Search for the cell housing the specified text and yield its (X, Y) center coordinate. 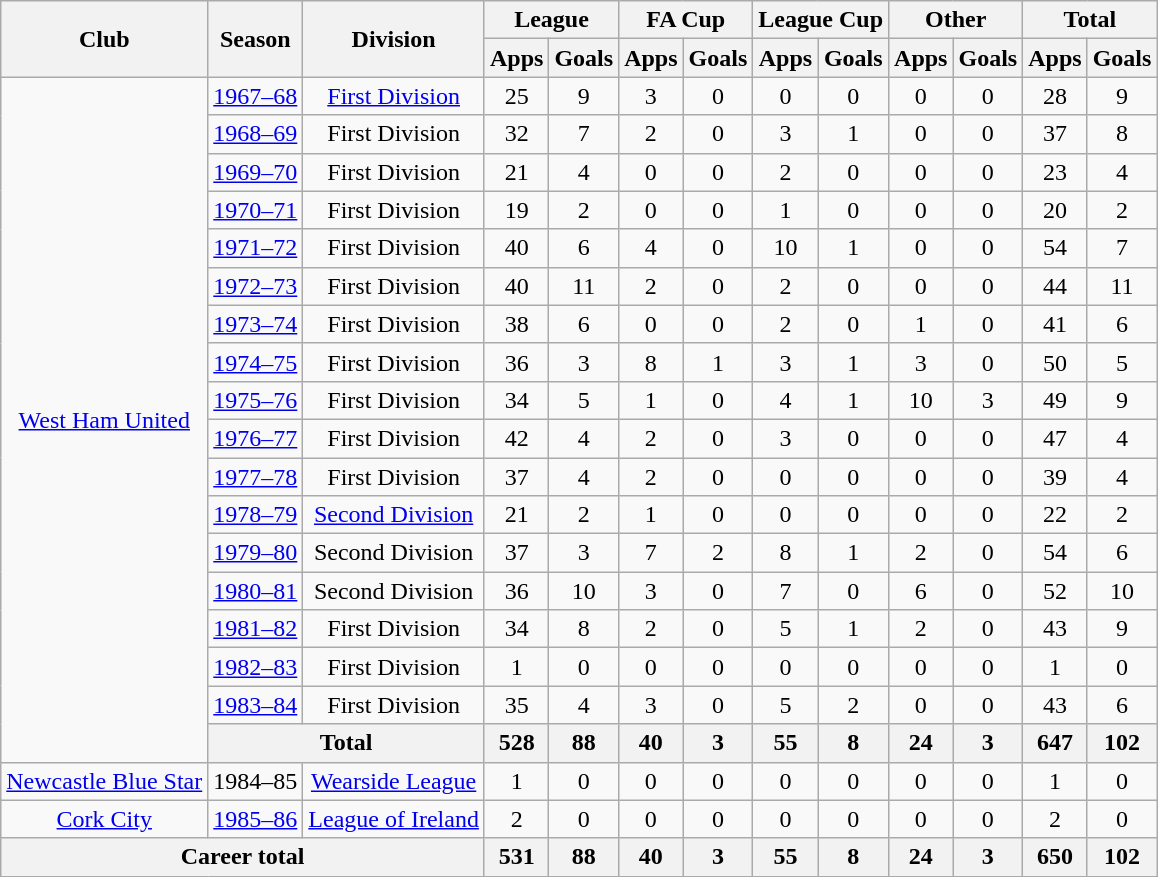
Division (394, 39)
1977–78 (256, 477)
39 (1055, 477)
League (551, 20)
FA Cup (686, 20)
1968–69 (256, 134)
22 (1055, 515)
League of Ireland (394, 819)
1969–70 (256, 172)
1980–81 (256, 591)
League Cup (821, 20)
41 (1055, 324)
35 (516, 705)
1976–77 (256, 438)
1984–85 (256, 781)
1972–73 (256, 286)
42 (516, 438)
Wearside League (394, 781)
1975–76 (256, 400)
531 (516, 857)
38 (516, 324)
25 (516, 96)
Newcastle Blue Star (104, 781)
50 (1055, 362)
1983–84 (256, 705)
52 (1055, 591)
1967–68 (256, 96)
Season (256, 39)
49 (1055, 400)
1978–79 (256, 515)
20 (1055, 210)
1979–80 (256, 553)
650 (1055, 857)
19 (516, 210)
32 (516, 134)
44 (1055, 286)
647 (1055, 743)
1974–75 (256, 362)
Cork City (104, 819)
1970–71 (256, 210)
47 (1055, 438)
1981–82 (256, 629)
1973–74 (256, 324)
1982–83 (256, 667)
28 (1055, 96)
Career total (243, 857)
528 (516, 743)
West Ham United (104, 420)
Other (956, 20)
23 (1055, 172)
Club (104, 39)
1985–86 (256, 819)
1971–72 (256, 248)
